Identify which cell holds the provided text, then report its (X, Y) central coordinate. 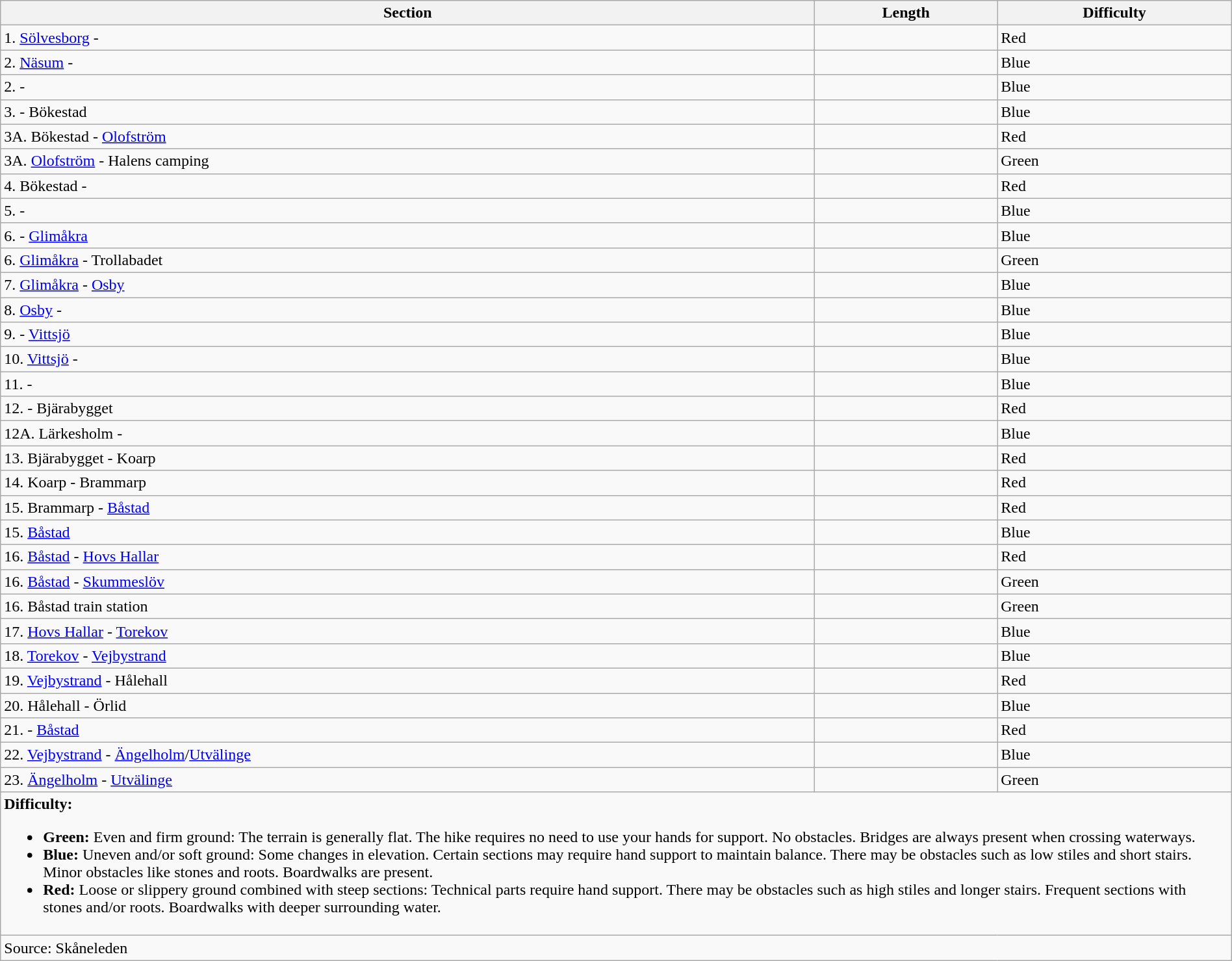
23. Ängelholm - Utvälinge (408, 780)
19. Vejbystrand - Hålehall (408, 680)
3. - Bökestad (408, 112)
10. Vittsjö - (408, 359)
16. Båstad - Hovs Hallar (408, 557)
2. Näsum - (408, 62)
Section (408, 13)
Source: Skåneleden (616, 948)
12A. Lärkesholm - (408, 433)
6. - Glimåkra (408, 235)
20. Hålehall - Örlid (408, 705)
16. Båstad train station (408, 606)
7. Glimåkra - Osby (408, 285)
2. - (408, 87)
15. Båstad (408, 532)
Length (906, 13)
9. - Vittsjö (408, 335)
8. Osby - (408, 310)
21. - Båstad (408, 730)
12. - Bjärabygget (408, 409)
1. Sölvesborg - (408, 38)
3A. Bökestad - Olofström (408, 136)
3A. Olofström - Halens camping (408, 161)
Difficulty (1115, 13)
13. Bjärabygget - Koarp (408, 458)
18. Torekov - Vejbystrand (408, 656)
17. Hovs Hallar - Torekov (408, 631)
4. Bökestad - (408, 186)
11. - (408, 384)
6. Glimåkra - Trollabadet (408, 260)
15. Brammarp - Båstad (408, 507)
22. Vejbystrand - Ängelholm/Utvälinge (408, 755)
16. Båstad - Skummeslöv (408, 582)
14. Koarp - Brammarp (408, 483)
5. - (408, 211)
